Capture the cell that displays the provided text and extract its (X, Y) central coordinate. 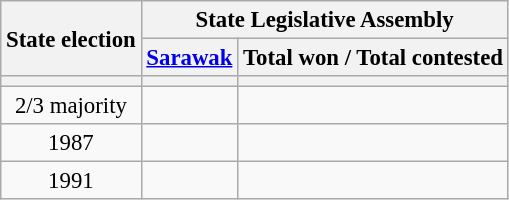
State Legislative Assembly (324, 20)
1991 (71, 181)
State election (71, 38)
Total won / Total contested (374, 58)
Sarawak (190, 58)
1987 (71, 143)
2/3 majority (71, 106)
